Determine the (x, y) coordinate at the center of the cell enclosing the given text.  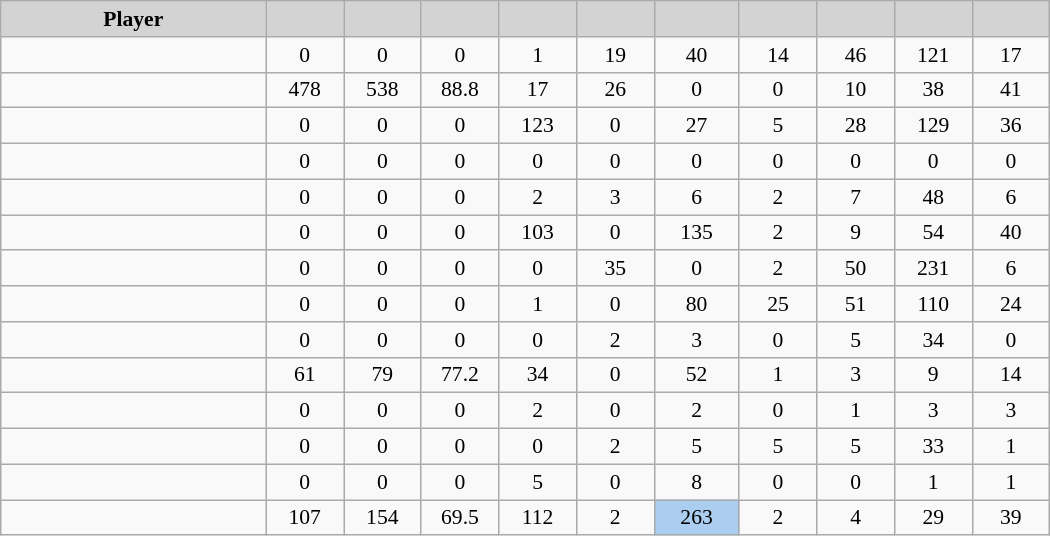
538 (383, 90)
8 (696, 482)
69.5 (460, 518)
123 (538, 126)
80 (696, 304)
103 (538, 233)
107 (305, 518)
24 (1011, 304)
52 (696, 375)
28 (856, 126)
61 (305, 375)
121 (933, 55)
88.8 (460, 90)
36 (1011, 126)
27 (696, 126)
51 (856, 304)
110 (933, 304)
79 (383, 375)
7 (856, 197)
129 (933, 126)
46 (856, 55)
4 (856, 518)
33 (933, 447)
48 (933, 197)
19 (615, 55)
29 (933, 518)
25 (778, 304)
135 (696, 233)
478 (305, 90)
10 (856, 90)
41 (1011, 90)
38 (933, 90)
50 (856, 269)
Player (134, 19)
39 (1011, 518)
26 (615, 90)
154 (383, 518)
231 (933, 269)
263 (696, 518)
54 (933, 233)
35 (615, 269)
77.2 (460, 375)
112 (538, 518)
